Provide the (x, y) coordinate of the cell's center where the given text is located.  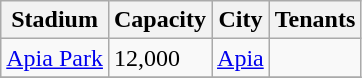
Apia Park (55, 58)
Capacity (160, 20)
City (241, 20)
Tenants (315, 20)
Stadium (55, 20)
12,000 (160, 58)
Apia (241, 58)
